Extract the [X, Y] coordinate from the center of the cell holding the provided text.  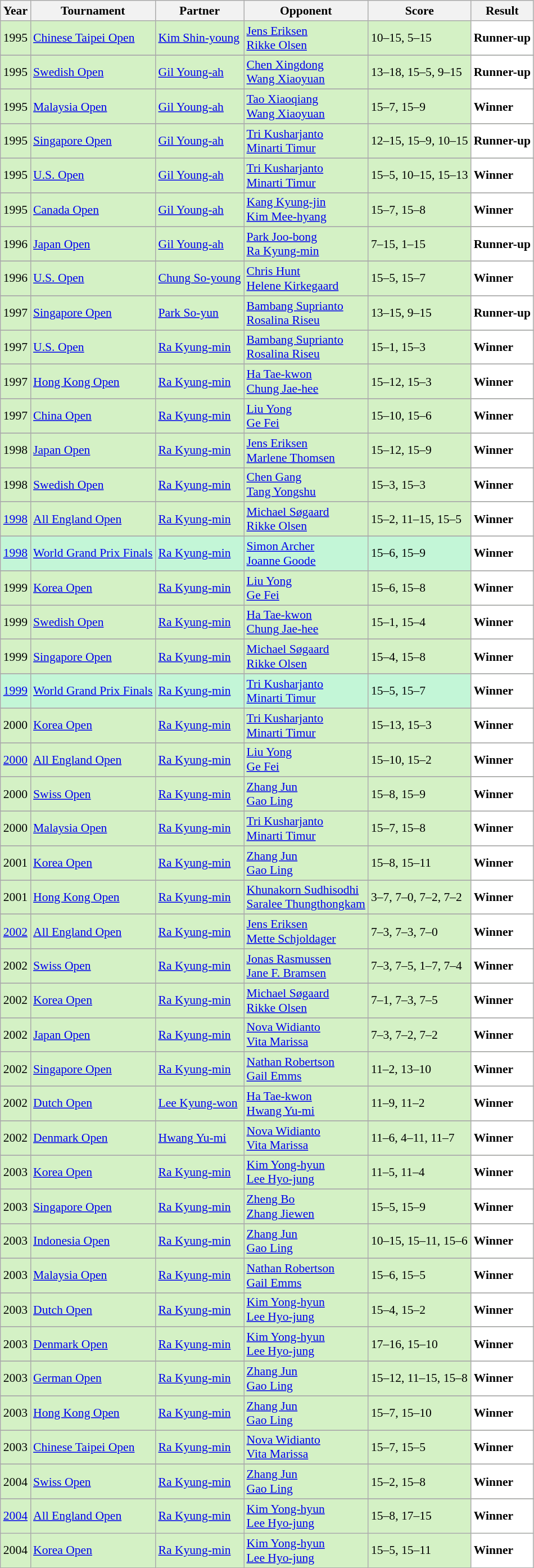
Result [503, 11]
11–9, 11–2 [419, 1103]
15–7, 15–9 [419, 107]
15–1, 15–3 [419, 348]
15–6, 15–5 [419, 1276]
7–3, 7–5, 1–7, 7–4 [419, 966]
Park So-yun [199, 313]
15–8, 15–9 [419, 794]
Canada Open [93, 209]
11–2, 13–10 [419, 1070]
15–10, 15–6 [419, 416]
Chen Gang Tang Yongshu [306, 485]
7–1, 7–3, 7–5 [419, 1000]
Jonas Rasmussen Jane F. Bramsen [306, 966]
15–5, 10–15, 15–13 [419, 175]
15–5, 15–11 [419, 1550]
Simon Archer Joanne Goode [306, 553]
Tournament [93, 11]
Lee Kyung-won [199, 1103]
17–16, 15–10 [419, 1344]
Partner [199, 11]
3–7, 7–0, 7–2, 7–2 [419, 898]
Park Joo-bong Ra Kyung-min [306, 244]
China Open [93, 416]
15–5, 15–9 [419, 1207]
15–4, 15–2 [419, 1309]
Zheng Bo Zhang Jiewen [306, 1207]
15–8, 17–15 [419, 1516]
15–13, 15–3 [419, 726]
Indonesia Open [93, 1241]
15–8, 15–11 [419, 863]
15–4, 15–8 [419, 657]
Hwang Yu-mi [199, 1138]
15–2, 11–15, 15–5 [419, 520]
7–15, 1–15 [419, 244]
12–15, 15–9, 10–15 [419, 141]
11–5, 11–4 [419, 1172]
15–7, 15–5 [419, 1448]
10–15, 5–15 [419, 38]
15–12, 11–15, 15–8 [419, 1379]
Kang Kyung-jin Kim Mee-hyang [306, 209]
15–7, 15–10 [419, 1413]
Jens Eriksen Rikke Olsen [306, 38]
7–3, 7–2, 7–2 [419, 1035]
Khunakorn Sudhisodhi Saralee Thungthongkam [306, 898]
15–3, 15–3 [419, 485]
Chris Hunt Helene Kirkegaard [306, 279]
15–6, 15–8 [419, 588]
Jens Eriksen Mette Schjoldager [306, 931]
15–1, 15–4 [419, 622]
German Open [93, 1379]
13–18, 15–5, 9–15 [419, 72]
Kim Shin-young [199, 38]
15–10, 15–2 [419, 759]
15–12, 15–3 [419, 381]
Chung So-young [199, 279]
Tao Xiaoqiang Wang Xiaoyuan [306, 107]
Chen Xingdong Wang Xiaoyuan [306, 72]
7–3, 7–3, 7–0 [419, 931]
Year [16, 11]
Ha Tae-kwon Hwang Yu-mi [306, 1103]
Opponent [306, 11]
10–15, 15–11, 15–6 [419, 1241]
11–6, 4–11, 11–7 [419, 1138]
Score [419, 11]
15–12, 15–9 [419, 450]
Jens Eriksen Marlene Thomsen [306, 450]
15–6, 15–9 [419, 553]
15–2, 15–8 [419, 1481]
13–15, 9–15 [419, 313]
